Identify which cell holds the provided text, then report its (X, Y) central coordinate. 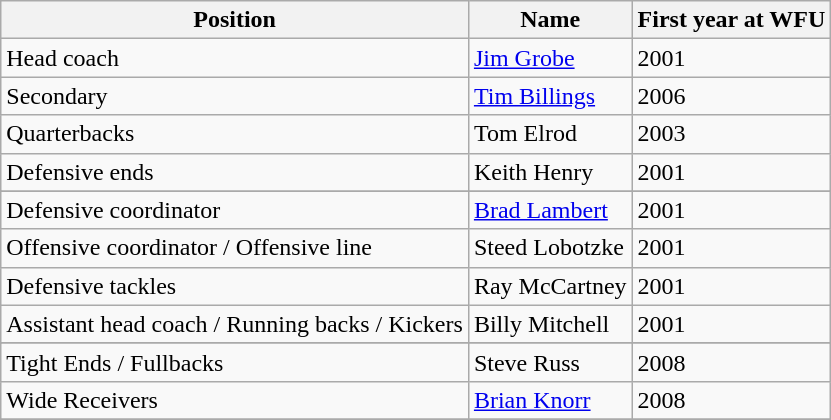
Position (235, 20)
2003 (732, 134)
Billy Mitchell (550, 324)
Brian Knorr (550, 400)
Quarterbacks (235, 134)
Ray McCartney (550, 286)
Head coach (235, 58)
Keith Henry (550, 172)
Tight Ends / Fullbacks (235, 362)
Defensive ends (235, 172)
First year at WFU (732, 20)
Jim Grobe (550, 58)
Tim Billings (550, 96)
Defensive coordinator (235, 210)
Tom Elrod (550, 134)
Offensive coordinator / Offensive line (235, 248)
Brad Lambert (550, 210)
Name (550, 20)
Defensive tackles (235, 286)
Wide Receivers (235, 400)
Secondary (235, 96)
2006 (732, 96)
Steve Russ (550, 362)
Assistant head coach / Running backs / Kickers (235, 324)
Steed Lobotzke (550, 248)
